Return the (X, Y) coordinate for the center point of the cell that contains the specified text.  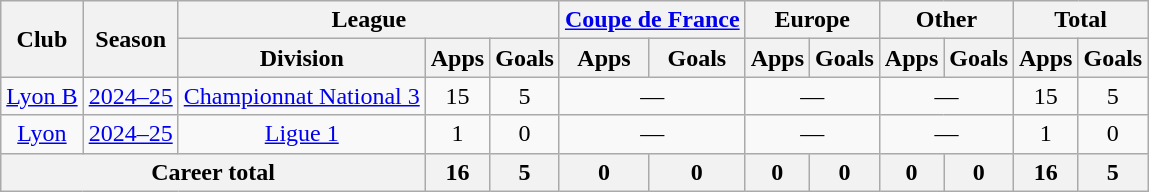
Division (302, 58)
Lyon (42, 134)
Ligue 1 (302, 134)
Europe (812, 20)
Club (42, 39)
Total (1081, 20)
Championnat National 3 (302, 96)
Season (130, 39)
Coupe de France (652, 20)
Lyon B (42, 96)
League (368, 20)
Other (946, 20)
Career total (213, 172)
